Detect which cell encompasses the target text, then output its (X, Y) center coordinate. 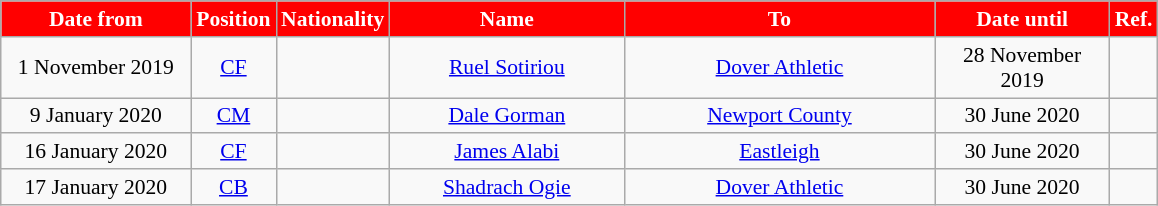
Nationality (332, 19)
Ruel Sotiriou (506, 68)
Date from (96, 19)
James Alabi (506, 152)
Newport County (779, 116)
16 January 2020 (96, 152)
9 January 2020 (96, 116)
Name (506, 19)
CM (234, 116)
1 November 2019 (96, 68)
Date until (1022, 19)
Ref. (1134, 19)
Position (234, 19)
Shadrach Ogie (506, 187)
17 January 2020 (96, 187)
CB (234, 187)
To (779, 19)
Eastleigh (779, 152)
28 November 2019 (1022, 68)
Dale Gorman (506, 116)
